Search for the cell housing the specified text and yield its [X, Y] center coordinate. 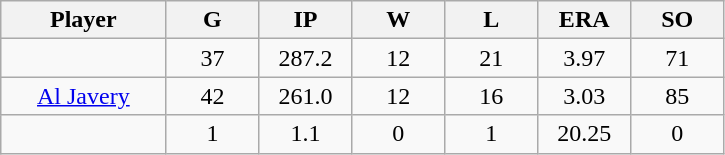
37 [212, 58]
1.1 [306, 134]
L [492, 20]
20.25 [584, 134]
42 [212, 96]
W [398, 20]
3.97 [584, 58]
85 [678, 96]
16 [492, 96]
IP [306, 20]
G [212, 20]
261.0 [306, 96]
ERA [584, 20]
3.03 [584, 96]
Player [84, 20]
287.2 [306, 58]
21 [492, 58]
71 [678, 58]
Al Javery [84, 96]
SO [678, 20]
